Output the (x, y) coordinate of the center of the cell containing the given text.  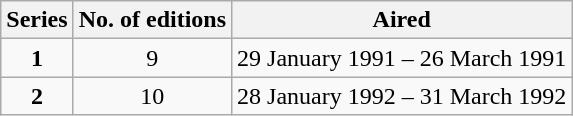
9 (152, 58)
28 January 1992 – 31 March 1992 (402, 96)
No. of editions (152, 20)
29 January 1991 – 26 March 1991 (402, 58)
Series (37, 20)
1 (37, 58)
10 (152, 96)
Aired (402, 20)
2 (37, 96)
